Detect which cell encompasses the target text, then output its [X, Y] center coordinate. 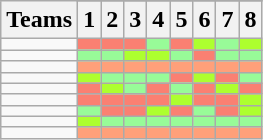
1 [90, 20]
5 [182, 20]
Teams [40, 20]
6 [204, 20]
2 [112, 20]
7 [228, 20]
8 [250, 20]
3 [136, 20]
4 [158, 20]
